Detect which cell encompasses the target text, then output its [X, Y] center coordinate. 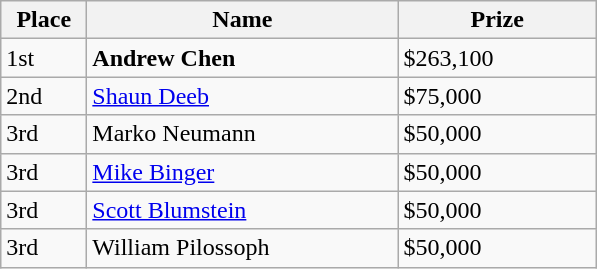
Place [44, 20]
Mike Binger [242, 172]
Prize [498, 20]
William Pilossoph [242, 248]
Scott Blumstein [242, 210]
$75,000 [498, 96]
Andrew Chen [242, 58]
1st [44, 58]
Name [242, 20]
2nd [44, 96]
$263,100 [498, 58]
Marko Neumann [242, 134]
Shaun Deeb [242, 96]
